For the text-containing cell, return its midpoint in [X, Y] coordinate format. 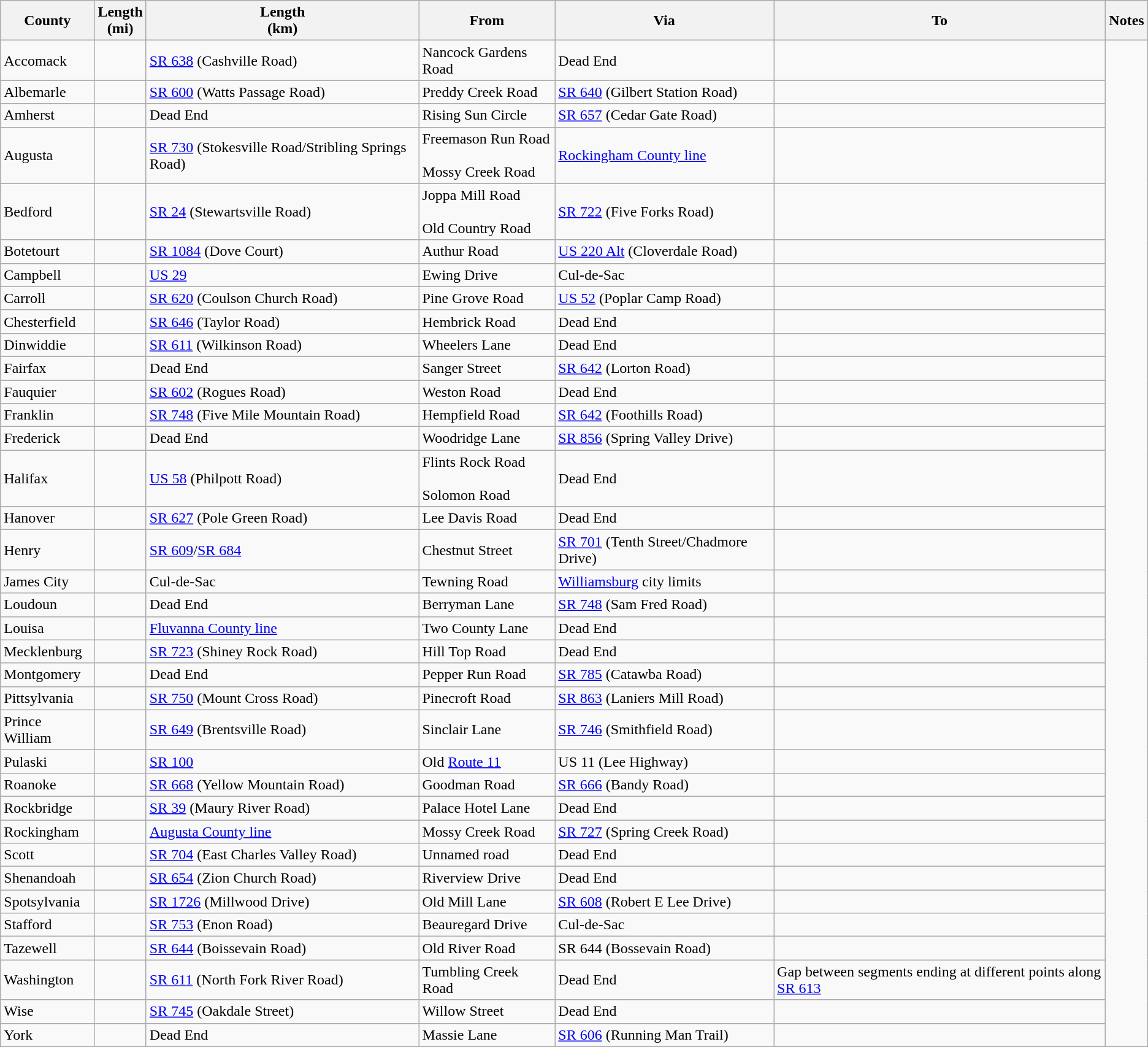
SR 638 (Cashville Road) [282, 60]
Tazewell [48, 948]
Two County Lane [487, 628]
SR 753 (Enon Road) [282, 925]
SR 727 (Spring Creek Road) [665, 831]
Old Route 11 [487, 761]
Wise [48, 1011]
US 11 (Lee Highway) [665, 761]
SR 748 (Five Mile Mountain Road) [282, 415]
Fauquier [48, 392]
SR 606 (Running Man Trail) [665, 1035]
Old Mill Lane [487, 902]
Chestnut Street [487, 550]
Stafford [48, 925]
Flints Rock RoadSolomon Road [487, 478]
Hempfield Road [487, 415]
SR 745 (Oakdale Street) [282, 1011]
Lee Davis Road [487, 518]
SR 644 (Boissevain Road) [282, 948]
To [939, 21]
Campbell [48, 275]
SR 666 (Bandy Road) [665, 784]
Gap between segments ending at different points along SR 613 [939, 980]
US 29 [282, 275]
SR 100 [282, 761]
SR 856 (Spring Valley Drive) [665, 439]
Mecklenburg [48, 651]
Rising Sun Circle [487, 115]
Bedford [48, 212]
SR 730 (Stokesville Road/Stribling Springs Road) [282, 155]
SR 704 (East Charles Valley Road) [282, 855]
Woodridge Lane [487, 439]
Massie Lane [487, 1035]
Freemason Run RoadMossy Creek Road [487, 155]
Joppa Mill RoadOld Country Road [487, 212]
Berryman Lane [487, 605]
Beauregard Drive [487, 925]
SR 654 (Zion Church Road) [282, 878]
Pepper Run Road [487, 675]
Notes [1127, 21]
SR 642 (Foothills Road) [665, 415]
SR 1726 (Millwood Drive) [282, 902]
Preddy Creek Road [487, 92]
Tumbling Creek Road [487, 980]
From [487, 21]
Nancock Gardens Road [487, 60]
Mossy Creek Road [487, 831]
Pine Grove Road [487, 298]
James City [48, 581]
Shenandoah [48, 878]
SR 649 (Brentsville Road) [282, 730]
US 220 Alt (Cloverdale Road) [665, 251]
Franklin [48, 415]
Via [665, 21]
US 52 (Poplar Camp Road) [665, 298]
SR 600 (Watts Passage Road) [282, 92]
SR 657 (Cedar Gate Road) [665, 115]
SR 627 (Pole Green Road) [282, 518]
Carroll [48, 298]
Pinecroft Road [487, 698]
Old River Road [487, 948]
Halifax [48, 478]
Goodman Road [487, 784]
SR 24 (Stewartsville Road) [282, 212]
Prince William [48, 730]
Rockingham County line [665, 155]
Willow Street [487, 1011]
US 58 (Philpott Road) [282, 478]
SR 620 (Coulson Church Road) [282, 298]
SR 39 (Maury River Road) [282, 808]
Augusta County line [282, 831]
SR 785 (Catawba Road) [665, 675]
Montgomery [48, 675]
SR 602 (Rogues Road) [282, 392]
SR 608 (Robert E Lee Drive) [665, 902]
Weston Road [487, 392]
Wheelers Lane [487, 345]
Sanger Street [487, 368]
Amherst [48, 115]
SR 611 (Wilkinson Road) [282, 345]
SR 1084 (Dove Court) [282, 251]
Ewing Drive [487, 275]
SR 863 (Laniers Mill Road) [665, 698]
Fluvanna County line [282, 628]
SR 642 (Lorton Road) [665, 368]
SR 646 (Taylor Road) [282, 321]
Albemarle [48, 92]
Roanoke [48, 784]
County [48, 21]
SR 668 (Yellow Mountain Road) [282, 784]
Pittsylvania [48, 698]
SR 609/SR 684 [282, 550]
Palace Hotel Lane [487, 808]
Sinclair Lane [487, 730]
York [48, 1035]
Augusta [48, 155]
Fairfax [48, 368]
SR 723 (Shiney Rock Road) [282, 651]
Rockbridge [48, 808]
Washington [48, 980]
Dinwiddie [48, 345]
Williamsburg city limits [665, 581]
Authur Road [487, 251]
Frederick [48, 439]
Louisa [48, 628]
Spotsylvania [48, 902]
SR 640 (Gilbert Station Road) [665, 92]
Length(km) [282, 21]
SR 611 (North Fork River Road) [282, 980]
SR 748 (Sam Fred Road) [665, 605]
Hill Top Road [487, 651]
Riverview Drive [487, 878]
Length(mi) [120, 21]
Hanover [48, 518]
Henry [48, 550]
Scott [48, 855]
SR 701 (Tenth Street/Chadmore Drive) [665, 550]
Pulaski [48, 761]
SR 746 (Smithfield Road) [665, 730]
Accomack [48, 60]
Rockingham [48, 831]
Loudoun [48, 605]
Hembrick Road [487, 321]
Botetourt [48, 251]
Unnamed road [487, 855]
Tewning Road [487, 581]
SR 750 (Mount Cross Road) [282, 698]
SR 722 (Five Forks Road) [665, 212]
SR 644 (Bossevain Road) [665, 948]
Chesterfield [48, 321]
